Extract the [x, y] coordinate from the center of the cell holding the provided text.  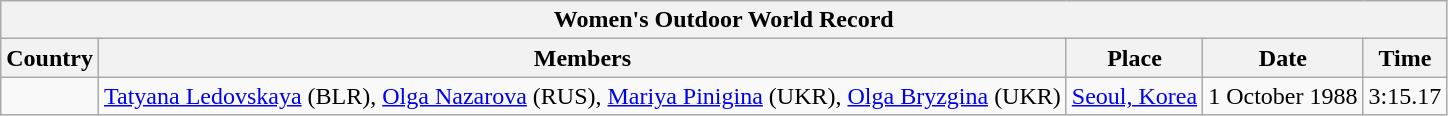
1 October 1988 [1283, 96]
Tatyana Ledovskaya (BLR), Olga Nazarova (RUS), Mariya Pinigina (UKR), Olga Bryzgina (UKR) [582, 96]
Members [582, 58]
Place [1134, 58]
3:15.17 [1405, 96]
Country [50, 58]
Time [1405, 58]
Women's Outdoor World Record [724, 20]
Seoul, Korea [1134, 96]
Date [1283, 58]
